Capture the cell that displays the provided text and extract its [X, Y] central coordinate. 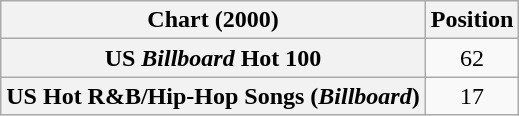
62 [472, 58]
US Billboard Hot 100 [213, 58]
Chart (2000) [213, 20]
Position [472, 20]
US Hot R&B/Hip-Hop Songs (Billboard) [213, 96]
17 [472, 96]
